Identify which cell holds the provided text, then report its [X, Y] central coordinate. 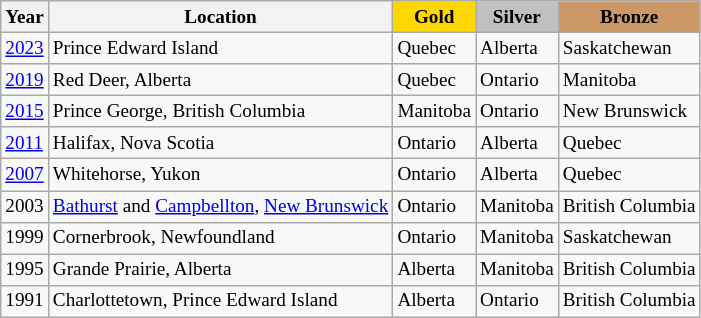
Prince George, British Columbia [220, 111]
1995 [25, 270]
Grande Prairie, Alberta [220, 270]
Halifax, Nova Scotia [220, 143]
Bronze [629, 17]
Prince Edward Island [220, 48]
Year [25, 17]
2015 [25, 111]
Red Deer, Alberta [220, 80]
New Brunswick [629, 111]
Whitehorse, Yukon [220, 175]
2019 [25, 80]
Bathurst and Campbellton, New Brunswick [220, 206]
Location [220, 17]
2011 [25, 143]
2023 [25, 48]
2003 [25, 206]
1999 [25, 238]
Silver [518, 17]
Gold [434, 17]
Cornerbrook, Newfoundland [220, 238]
1991 [25, 301]
Charlottetown, Prince Edward Island [220, 301]
2007 [25, 175]
